Provide the (X, Y) coordinate of the cell's center where the given text is located.  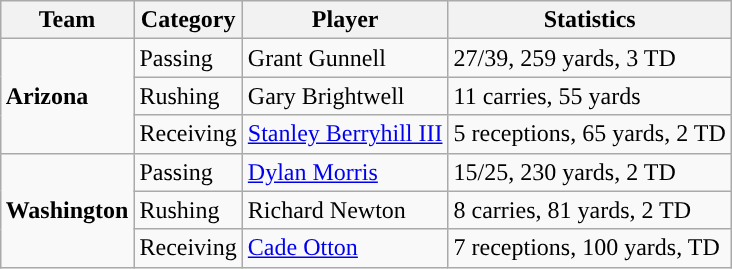
Player (345, 20)
Arizona (67, 96)
Gary Brightwell (345, 96)
7 receptions, 100 yards, TD (590, 248)
5 receptions, 65 yards, 2 TD (590, 134)
Washington (67, 210)
Category (188, 20)
Cade Otton (345, 248)
15/25, 230 yards, 2 TD (590, 172)
Team (67, 20)
8 carries, 81 yards, 2 TD (590, 210)
Statistics (590, 20)
Richard Newton (345, 210)
Grant Gunnell (345, 58)
27/39, 259 yards, 3 TD (590, 58)
11 carries, 55 yards (590, 96)
Stanley Berryhill III (345, 134)
Dylan Morris (345, 172)
